Extract the [x, y] coordinate from the center of the cell holding the provided text.  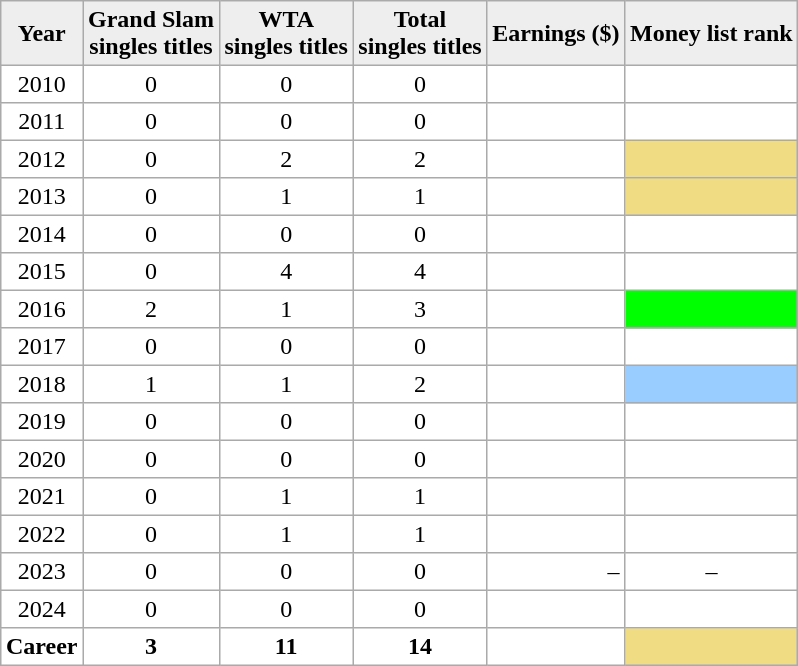
2016 [42, 309]
2015 [42, 272]
2014 [42, 234]
2019 [42, 422]
Money list rank [712, 33]
2011 [42, 122]
Earnings ($) [556, 33]
2017 [42, 347]
Totalsingles titles [420, 33]
Year [42, 33]
2012 [42, 159]
2023 [42, 572]
2021 [42, 497]
2018 [42, 384]
2020 [42, 459]
14 [420, 647]
11 [286, 647]
2022 [42, 534]
2024 [42, 609]
2013 [42, 197]
2010 [42, 84]
Grand Slamsingles titles [152, 33]
Career [42, 647]
WTAsingles titles [286, 33]
